Locate the cell with the specified text and output its (X, Y) center coordinate. 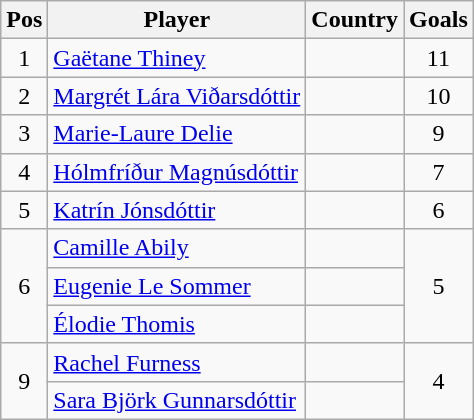
Goals (439, 20)
Country (355, 20)
Pos (24, 20)
Camille Abily (177, 248)
Katrín Jónsdóttir (177, 210)
Player (177, 20)
Gaëtane Thiney (177, 58)
2 (24, 96)
11 (439, 58)
7 (439, 172)
3 (24, 134)
Élodie Thomis (177, 324)
Marie-Laure Delie (177, 134)
1 (24, 58)
10 (439, 96)
Rachel Furness (177, 362)
Hólmfríður Magnúsdóttir (177, 172)
Eugenie Le Sommer (177, 286)
Margrét Lára Viðarsdóttir (177, 96)
Sara Björk Gunnarsdóttir (177, 400)
